Pinpoint the cell where the given text exists, returning its (X, Y) midpoint coordinate. 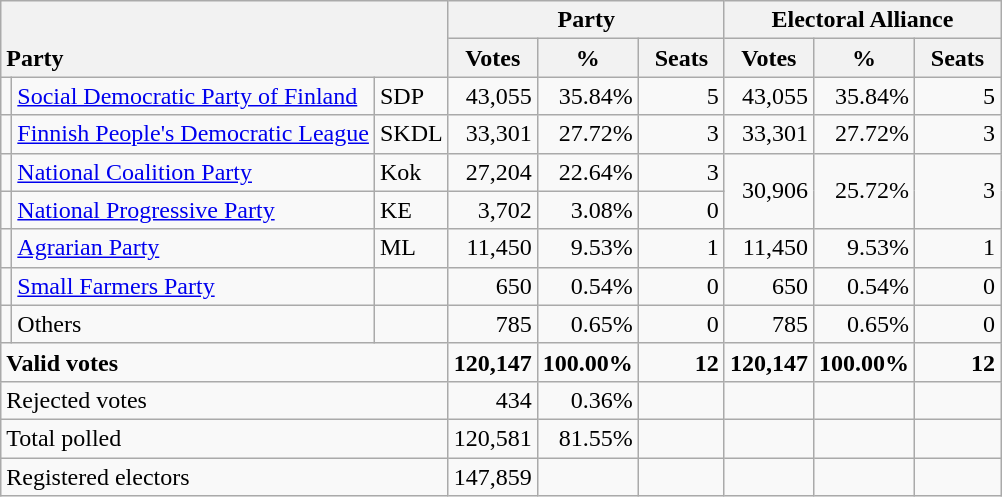
3,702 (492, 210)
120,581 (492, 438)
Small Farmers Party (194, 286)
434 (492, 400)
81.55% (588, 438)
SDP (411, 96)
Finnish People's Democratic League (194, 134)
National Progressive Party (194, 210)
27,204 (492, 172)
SKDL (411, 134)
30,906 (768, 191)
Social Democratic Party of Finland (194, 96)
ML (411, 248)
25.72% (864, 191)
Others (194, 324)
Rejected votes (224, 400)
Kok (411, 172)
Registered electors (224, 477)
Agrarian Party (194, 248)
0.36% (588, 400)
National Coalition Party (194, 172)
Electoral Alliance (862, 20)
3.08% (588, 210)
Total polled (224, 438)
KE (411, 210)
Valid votes (224, 362)
147,859 (492, 477)
22.64% (588, 172)
